Return (x, y) of the center of cell containing provided text 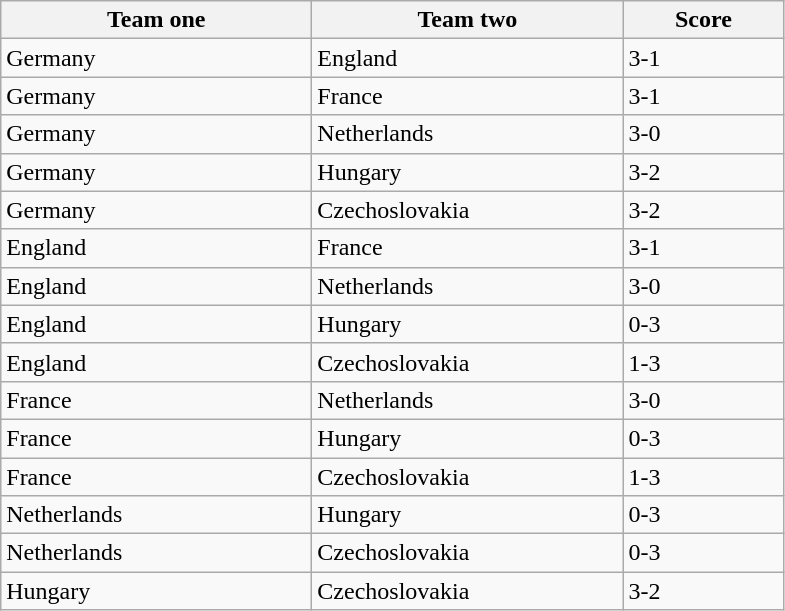
Score (704, 20)
Team one (156, 20)
Team two (468, 20)
